Capture the cell that displays the provided text and extract its [X, Y] central coordinate. 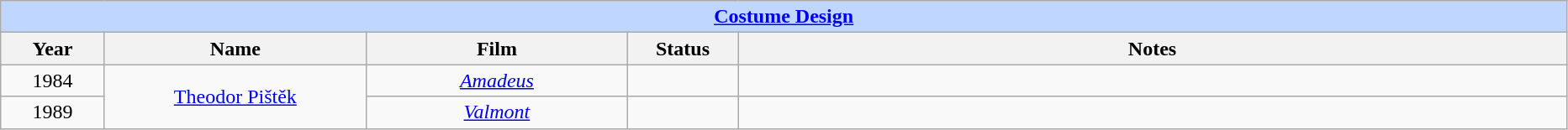
Status [683, 49]
1984 [53, 81]
Year [53, 49]
Film [496, 49]
Notes [1153, 49]
Theodor Pištěk [235, 96]
Name [235, 49]
Amadeus [496, 81]
1989 [53, 112]
Valmont [496, 112]
Costume Design [784, 17]
